Capture the cell that displays the provided text and extract its (X, Y) central coordinate. 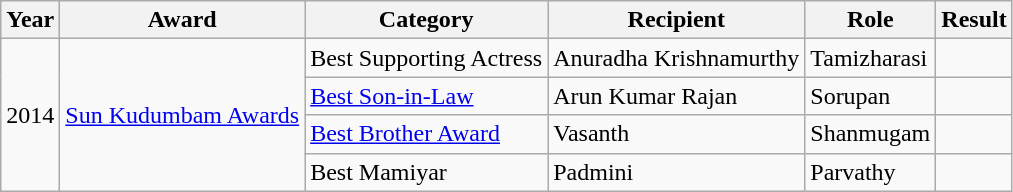
Arun Kumar Rajan (676, 96)
2014 (30, 115)
Best Brother Award (426, 134)
Padmini (676, 172)
Best Mamiyar (426, 172)
Category (426, 20)
Parvathy (870, 172)
Best Supporting Actress (426, 58)
Recipient (676, 20)
Anuradha Krishnamurthy (676, 58)
Shanmugam (870, 134)
Result (974, 20)
Role (870, 20)
Sorupan (870, 96)
Vasanth (676, 134)
Best Son-in-Law (426, 96)
Tamizharasi (870, 58)
Award (182, 20)
Sun Kudumbam Awards (182, 115)
Year (30, 20)
